Determine the [X, Y] coordinate at the center of the cell enclosing the given text.  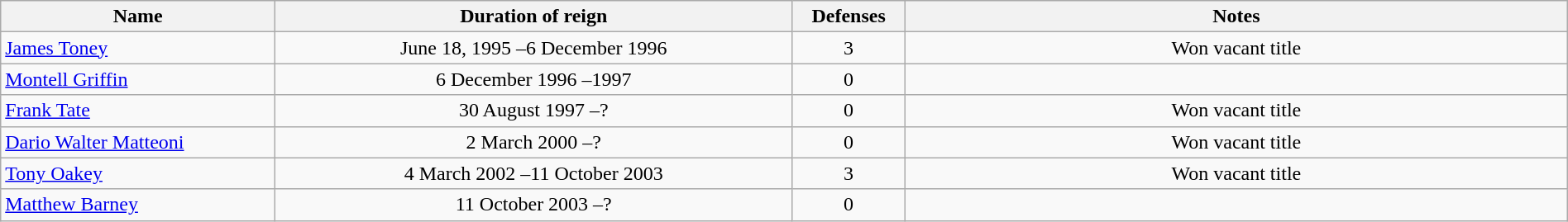
11 October 2003 –? [534, 205]
6 December 1996 –1997 [534, 79]
30 August 1997 –? [534, 111]
Duration of reign [534, 17]
James Toney [138, 48]
Dario Walter Matteoni [138, 142]
4 March 2002 –11 October 2003 [534, 173]
Montell Griffin [138, 79]
Tony Oakey [138, 173]
2 March 2000 –? [534, 142]
Name [138, 17]
Frank Tate [138, 111]
June 18, 1995 –6 December 1996 [534, 48]
Notes [1236, 17]
Matthew Barney [138, 205]
Defenses [849, 17]
